Output the [x, y] coordinate of the center of the cell containing the given text.  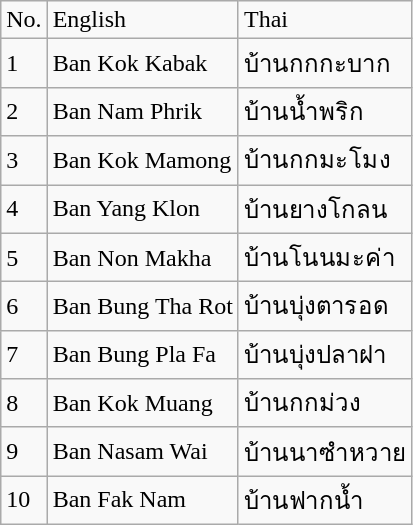
No. [24, 20]
10 [24, 500]
English [142, 20]
5 [24, 258]
Ban Fak Nam [142, 500]
บ้านบุ่งปลาฝา [324, 354]
Ban Kok Mamong [142, 160]
Ban Yang Klon [142, 208]
บ้านกกมะโมง [324, 160]
Ban Nam Phrik [142, 112]
บ้านกกกะบาก [324, 64]
Ban Non Makha [142, 258]
1 [24, 64]
บ้านบุ่งตารอด [324, 306]
บ้านนาซำหวาย [324, 452]
4 [24, 208]
บ้านโนนมะค่า [324, 258]
7 [24, 354]
บ้านกกม่วง [324, 404]
Ban Kok Kabak [142, 64]
9 [24, 452]
8 [24, 404]
Ban Kok Muang [142, 404]
บ้านยางโกลน [324, 208]
Ban Nasam Wai [142, 452]
3 [24, 160]
บ้านน้ำพริก [324, 112]
2 [24, 112]
Ban Bung Pla Fa [142, 354]
Ban Bung Tha Rot [142, 306]
บ้านฟากน้ำ [324, 500]
Thai [324, 20]
6 [24, 306]
